Search for the cell housing the specified text and yield its (x, y) center coordinate. 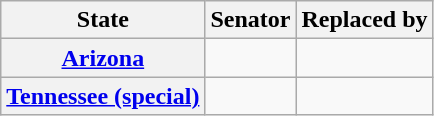
Replaced by (364, 20)
Arizona (103, 58)
Senator (250, 20)
Tennessee (special) (103, 96)
State (103, 20)
